Pinpoint the cell where the given text exists, returning its [x, y] midpoint coordinate. 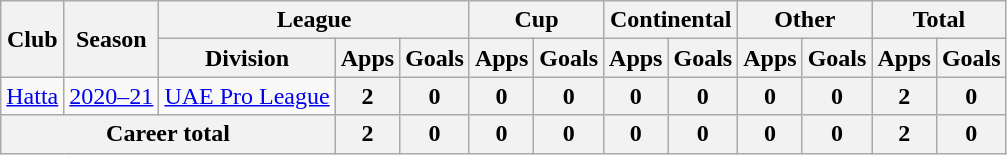
Hatta [32, 96]
Continental [671, 20]
Total [939, 20]
Season [112, 39]
2020–21 [112, 96]
Cup [536, 20]
Division [247, 58]
Career total [168, 134]
Other [805, 20]
League [314, 20]
UAE Pro League [247, 96]
Club [32, 39]
